Return the (x, y) coordinate for the center point of the cell that contains the specified text.  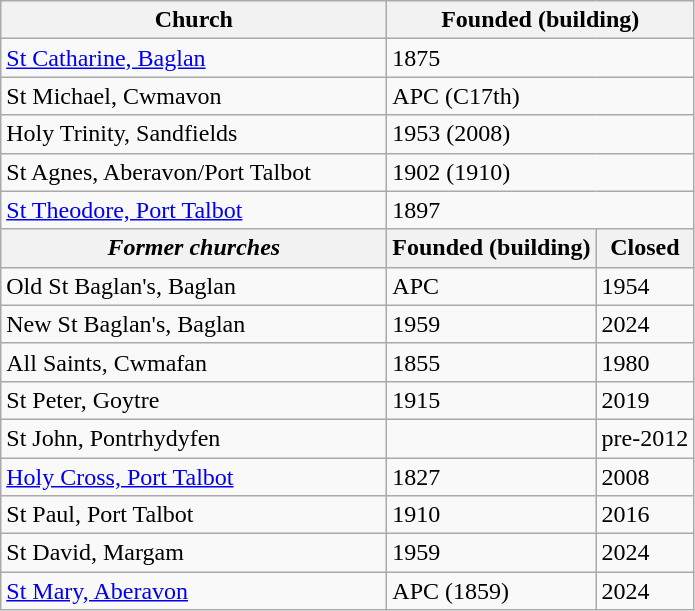
1855 (492, 362)
1954 (645, 286)
1980 (645, 362)
1953 (2008) (540, 134)
1910 (492, 515)
2016 (645, 515)
St Peter, Goytre (194, 400)
APC (C17th) (540, 96)
St Paul, Port Talbot (194, 515)
pre-2012 (645, 438)
2019 (645, 400)
APC (1859) (492, 591)
St John, Pontrhydyfen (194, 438)
St Catharine, Baglan (194, 58)
St Agnes, Aberavon/Port Talbot (194, 172)
Old St Baglan's, Baglan (194, 286)
Former churches (194, 248)
1827 (492, 477)
St David, Margam (194, 553)
Holy Trinity, Sandfields (194, 134)
1897 (540, 210)
APC (492, 286)
New St Baglan's, Baglan (194, 324)
Closed (645, 248)
1902 (1910) (540, 172)
St Michael, Cwmavon (194, 96)
All Saints, Cwmafan (194, 362)
Holy Cross, Port Talbot (194, 477)
1875 (540, 58)
1915 (492, 400)
Church (194, 20)
St Mary, Aberavon (194, 591)
St Theodore, Port Talbot (194, 210)
2008 (645, 477)
